Locate the cell with the specified text and output its (x, y) center coordinate. 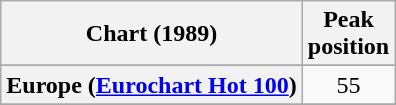
Chart (1989) (152, 34)
Europe (Eurochart Hot 100) (152, 85)
Peakposition (348, 34)
55 (348, 85)
